Provide the [X, Y] coordinate of the cell's center where the given text is located.  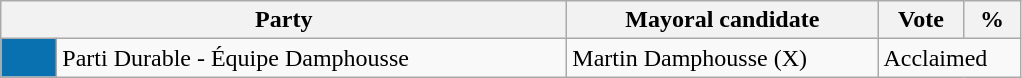
Vote [921, 20]
Party [284, 20]
Martin Damphousse (X) [722, 58]
Mayoral candidate [722, 20]
% [992, 20]
Acclaimed [949, 58]
Parti Durable - Équipe Damphousse [312, 58]
